For the text-containing cell, return its midpoint in [x, y] coordinate format. 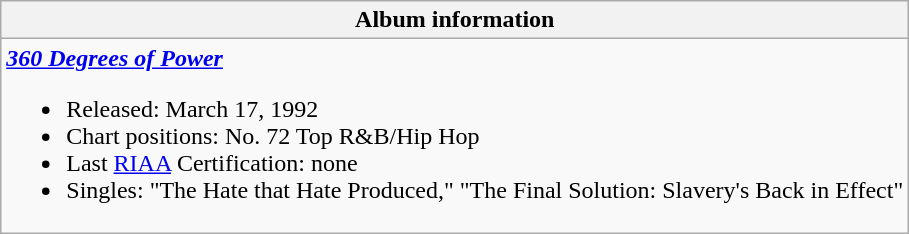
Album information [455, 20]
